Return the [X, Y] coordinate for the center point of the cell that contains the specified text.  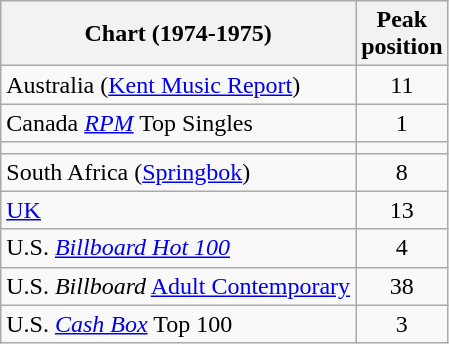
Canada RPM Top Singles [178, 123]
U.S. Billboard Hot 100 [178, 248]
38 [402, 286]
1 [402, 123]
U.S. Billboard Adult Contemporary [178, 286]
Peakposition [402, 34]
8 [402, 172]
South Africa (Springbok) [178, 172]
13 [402, 210]
Chart (1974-1975) [178, 34]
Australia (Kent Music Report) [178, 85]
11 [402, 85]
UK [178, 210]
4 [402, 248]
3 [402, 324]
U.S. Cash Box Top 100 [178, 324]
